Output the (x, y) coordinate of the center of the cell containing the given text.  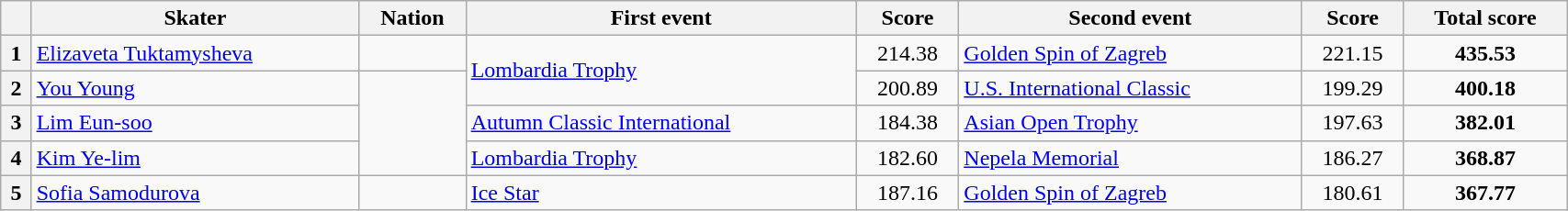
197.63 (1353, 123)
Elizaveta Tuktamysheva (195, 53)
Skater (195, 18)
Ice Star (661, 193)
Nepela Memorial (1130, 158)
Lim Eun-soo (195, 123)
5 (17, 193)
199.29 (1353, 88)
435.53 (1484, 53)
200.89 (908, 88)
4 (17, 158)
U.S. International Classic (1130, 88)
184.38 (908, 123)
187.16 (908, 193)
Second event (1130, 18)
First event (661, 18)
2 (17, 88)
Asian Open Trophy (1130, 123)
3 (17, 123)
367.77 (1484, 193)
Nation (412, 18)
1 (17, 53)
214.38 (908, 53)
You Young (195, 88)
400.18 (1484, 88)
Total score (1484, 18)
221.15 (1353, 53)
186.27 (1353, 158)
Kim Ye-lim (195, 158)
Sofia Samodurova (195, 193)
Autumn Classic International (661, 123)
382.01 (1484, 123)
180.61 (1353, 193)
182.60 (908, 158)
368.87 (1484, 158)
